Capture the cell that displays the provided text and extract its [x, y] central coordinate. 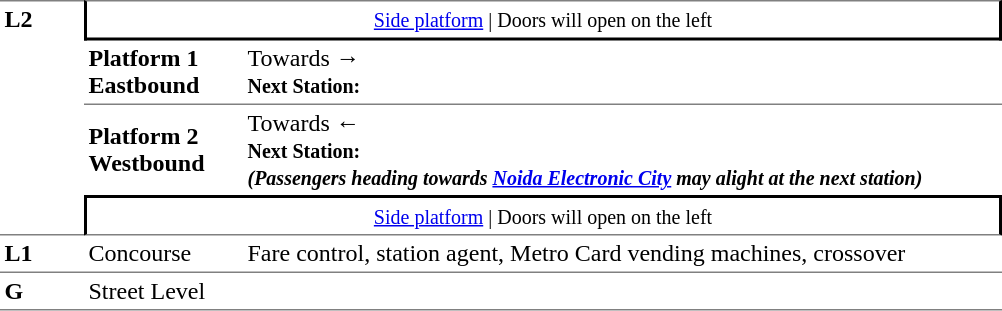
G [42, 292]
Street Level [164, 292]
Towards ← Next Station: (Passengers heading towards Noida Electronic City may alight at the next station) [622, 150]
Platform 1Eastbound [164, 72]
Platform 2Westbound [164, 150]
L1 [42, 254]
Fare control, station agent, Metro Card vending machines, crossover [622, 254]
Towards → Next Station: [622, 72]
Concourse [164, 254]
L2 [42, 118]
